Detect which cell encompasses the target text, then output its (X, Y) center coordinate. 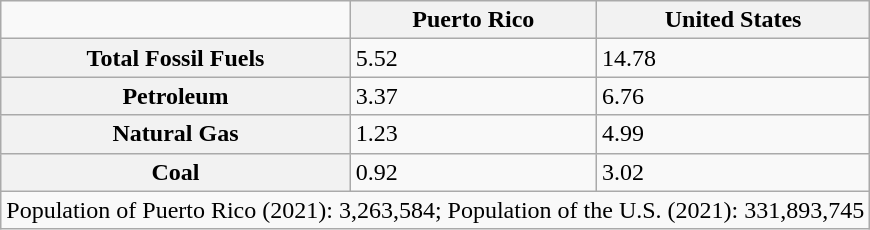
3.02 (732, 172)
Coal (176, 172)
3.37 (473, 96)
Population of Puerto Rico (2021): 3,263,584; Population of the U.S. (2021): 331,893,745 (436, 210)
0.92 (473, 172)
United States (732, 20)
1.23 (473, 134)
4.99 (732, 134)
5.52 (473, 58)
Natural Gas (176, 134)
Petroleum (176, 96)
Puerto Rico (473, 20)
Total Fossil Fuels (176, 58)
14.78 (732, 58)
6.76 (732, 96)
